Search for the cell housing the specified text and yield its (X, Y) center coordinate. 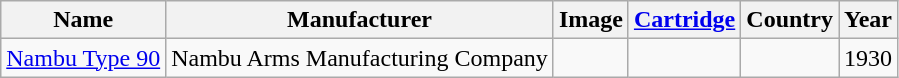
Country (790, 20)
Name (84, 20)
Cartridge (684, 20)
Manufacturer (360, 20)
Nambu Arms Manufacturing Company (360, 58)
Image (590, 20)
1930 (868, 58)
Year (868, 20)
Nambu Type 90 (84, 58)
